Extract the (x, y) coordinate from the center of the cell holding the provided text.  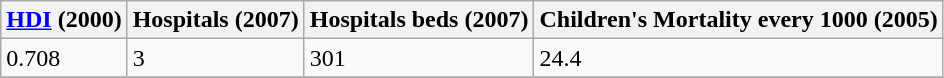
3 (216, 58)
Children's Mortality every 1000 (2005) (738, 20)
HDI (2000) (64, 20)
0.708 (64, 58)
24.4 (738, 58)
Hospitals beds (2007) (419, 20)
301 (419, 58)
Hospitals (2007) (216, 20)
